Search for the cell housing the specified text and yield its (X, Y) center coordinate. 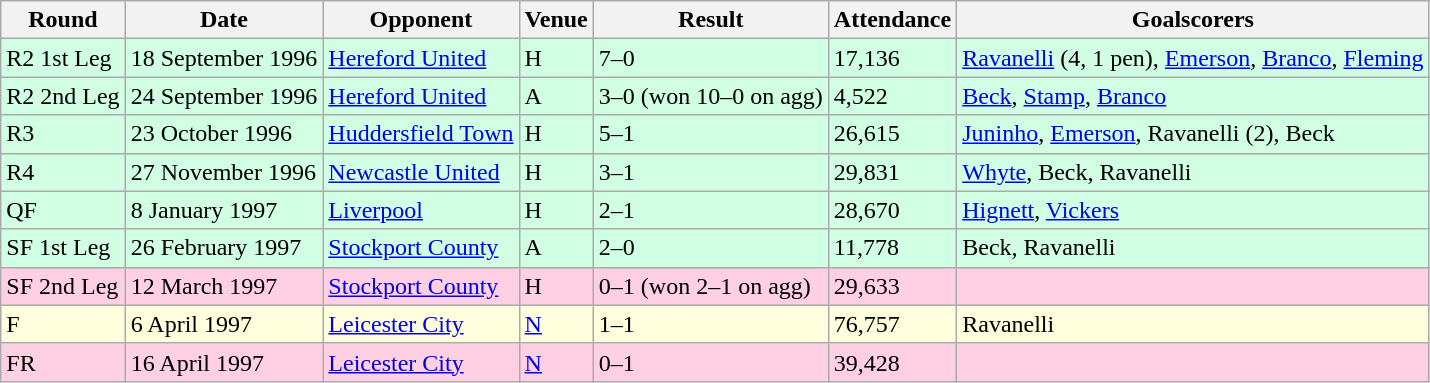
Ravanelli (1193, 324)
4,522 (892, 96)
Venue (556, 20)
29,831 (892, 172)
26,615 (892, 134)
Whyte, Beck, Ravanelli (1193, 172)
Liverpool (421, 210)
Attendance (892, 20)
27 November 1996 (224, 172)
FR (63, 362)
0–1 (won 2–1 on agg) (710, 286)
Juninho, Emerson, Ravanelli (2), Beck (1193, 134)
3–0 (won 10–0 on agg) (710, 96)
23 October 1996 (224, 134)
SF 1st Leg (63, 248)
17,136 (892, 58)
SF 2nd Leg (63, 286)
F (63, 324)
5–1 (710, 134)
2–1 (710, 210)
28,670 (892, 210)
39,428 (892, 362)
2–0 (710, 248)
R4 (63, 172)
R3 (63, 134)
7–0 (710, 58)
26 February 1997 (224, 248)
Date (224, 20)
18 September 1996 (224, 58)
29,633 (892, 286)
QF (63, 210)
Opponent (421, 20)
Round (63, 20)
R2 1st Leg (63, 58)
3–1 (710, 172)
1–1 (710, 324)
R2 2nd Leg (63, 96)
8 January 1997 (224, 210)
Newcastle United (421, 172)
Result (710, 20)
24 September 1996 (224, 96)
76,757 (892, 324)
6 April 1997 (224, 324)
0–1 (710, 362)
Beck, Stamp, Branco (1193, 96)
Goalscorers (1193, 20)
11,778 (892, 248)
Ravanelli (4, 1 pen), Emerson, Branco, Fleming (1193, 58)
Huddersfield Town (421, 134)
Hignett, Vickers (1193, 210)
Beck, Ravanelli (1193, 248)
12 March 1997 (224, 286)
16 April 1997 (224, 362)
